Extract the [X, Y] coordinate from the center of the cell holding the provided text.  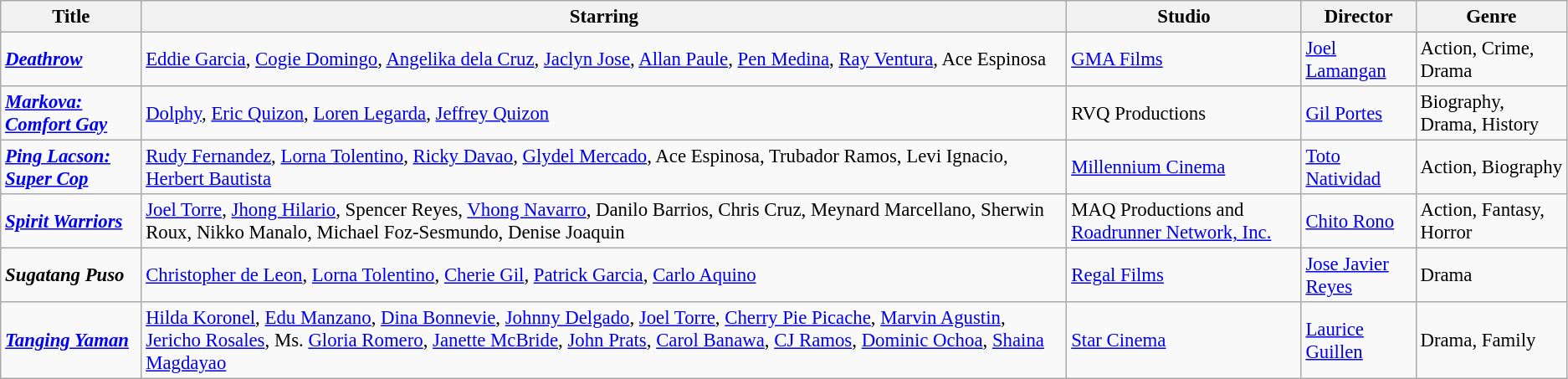
GMA Films [1184, 60]
Christopher de Leon, Lorna Tolentino, Cherie Gil, Patrick Garcia, Carlo Aquino [604, 276]
MAQ Productions and Roadrunner Network, Inc. [1184, 221]
Jose Javier Reyes [1359, 276]
Regal Films [1184, 276]
Ping Lacson: Super Cop [71, 167]
Dolphy, Eric Quizon, Loren Legarda, Jeffrey Quizon [604, 114]
Spirit Warriors [71, 221]
Action, Crime, Drama [1491, 60]
Drama [1491, 276]
Millennium Cinema [1184, 167]
Sugatang Puso [71, 276]
Markova: Comfort Gay [71, 114]
Toto Natividad [1359, 167]
Genre [1491, 17]
Title [71, 17]
Action, Fantasy, Horror [1491, 221]
Joel Lamangan [1359, 60]
Deathrow [71, 60]
Biography, Drama, History [1491, 114]
Gil Portes [1359, 114]
Action, Biography [1491, 167]
Starring [604, 17]
Director [1359, 17]
RVQ Productions [1184, 114]
Eddie Garcia, Cogie Domingo, Angelika dela Cruz, Jaclyn Jose, Allan Paule, Pen Medina, Ray Ventura, Ace Espinosa [604, 60]
Chito Rono [1359, 221]
Studio [1184, 17]
Rudy Fernandez, Lorna Tolentino, Ricky Davao, Glydel Mercado, Ace Espinosa, Trubador Ramos, Levi Ignacio, Herbert Bautista [604, 167]
